Return the [x, y] coordinate for the center point of the cell that contains the specified text.  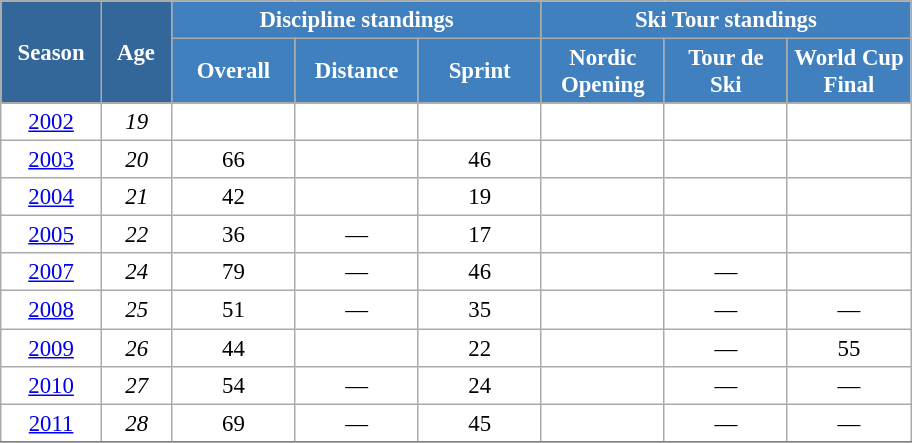
42 [234, 197]
26 [136, 348]
Tour deSki [726, 72]
28 [136, 423]
2002 [52, 122]
69 [234, 423]
36 [234, 235]
51 [234, 310]
Ski Tour standings [726, 20]
55 [848, 348]
2011 [52, 423]
45 [480, 423]
79 [234, 273]
44 [234, 348]
20 [136, 160]
Season [52, 52]
66 [234, 160]
54 [234, 385]
21 [136, 197]
2008 [52, 310]
35 [480, 310]
Discipline standings [356, 20]
Sprint [480, 72]
World CupFinal [848, 72]
NordicOpening [602, 72]
2003 [52, 160]
27 [136, 385]
25 [136, 310]
Overall [234, 72]
2009 [52, 348]
17 [480, 235]
Age [136, 52]
2007 [52, 273]
2010 [52, 385]
2005 [52, 235]
2004 [52, 197]
Distance [356, 72]
